Detect which cell encompasses the target text, then output its (X, Y) center coordinate. 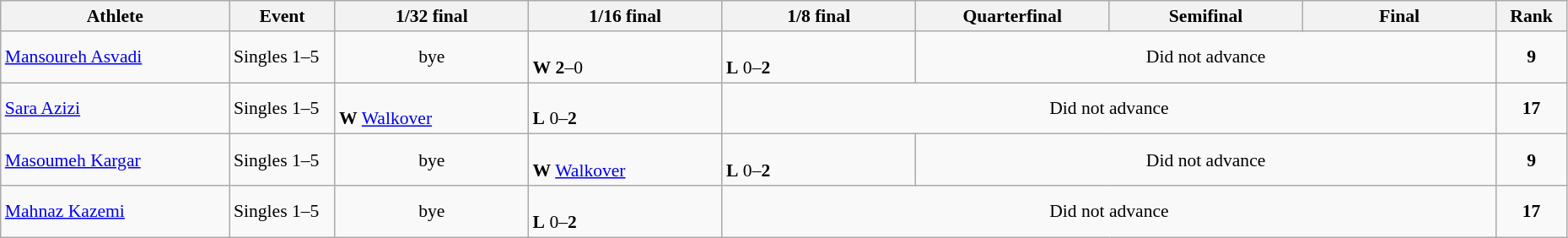
Event (282, 16)
Sara Azizi (115, 108)
1/8 final (818, 16)
W 2–0 (626, 57)
Mansoureh Asvadi (115, 57)
Mahnaz Kazemi (115, 211)
Quarterfinal (1012, 16)
1/16 final (626, 16)
1/32 final (432, 16)
Masoumeh Kargar (115, 160)
Athlete (115, 16)
Rank (1532, 16)
Semifinal (1206, 16)
Final (1398, 16)
